Scan for the cell matching the given text and deliver its [x, y] coordinate at center. 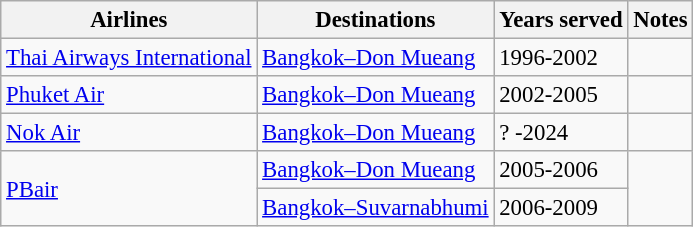
2006-2009 [561, 208]
2005-2006 [561, 170]
Destinations [376, 20]
Years served [561, 20]
Thai Airways International [129, 58]
Phuket Air [129, 95]
1996-2002 [561, 58]
? -2024 [561, 133]
Notes [660, 20]
Airlines [129, 20]
Bangkok–Suvarnabhumi [376, 208]
PBair [129, 188]
Nok Air [129, 133]
2002-2005 [561, 95]
